Provide the (X, Y) coordinate of the cell's center where the given text is located.  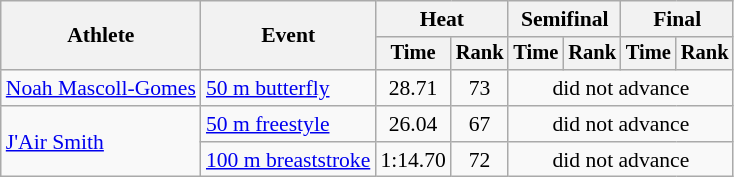
67 (480, 124)
Heat (442, 19)
Final (677, 19)
J'Air Smith (101, 142)
73 (480, 88)
50 m butterfly (288, 88)
Athlete (101, 36)
28.71 (412, 88)
Noah Mascoll-Gomes (101, 88)
Semifinal (564, 19)
Event (288, 36)
26.04 (412, 124)
50 m freestyle (288, 124)
